Return the (X, Y) coordinate for the center point of the cell that contains the specified text.  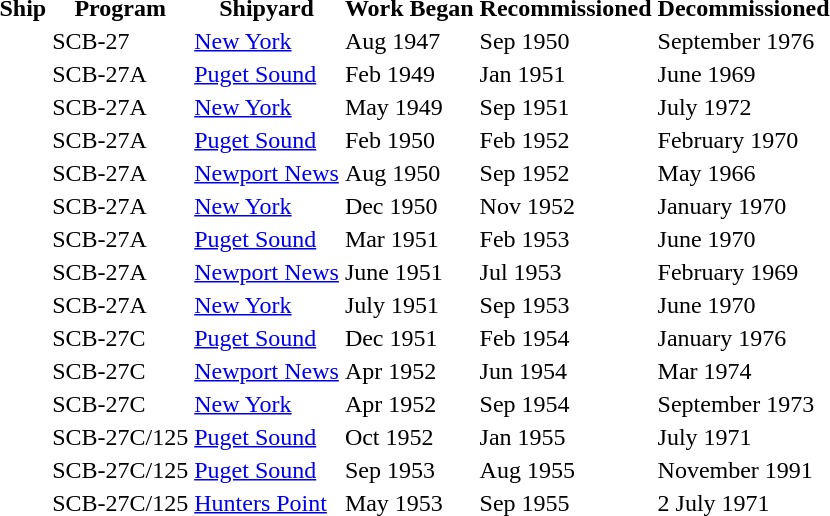
Sep 1952 (566, 173)
Aug 1950 (409, 173)
Feb 1950 (409, 140)
Feb 1954 (566, 338)
Feb 1953 (566, 239)
Jan 1951 (566, 74)
Oct 1952 (409, 437)
SCB-27 (120, 41)
Dec 1951 (409, 338)
Mar 1951 (409, 239)
Sep 1954 (566, 404)
June 1951 (409, 272)
Nov 1952 (566, 206)
Feb 1949 (409, 74)
Feb 1952 (566, 140)
May 1949 (409, 107)
Sep 1951 (566, 107)
Dec 1950 (409, 206)
Jan 1955 (566, 437)
Jun 1954 (566, 371)
Jul 1953 (566, 272)
Aug 1955 (566, 470)
Aug 1947 (409, 41)
July 1951 (409, 305)
Sep 1950 (566, 41)
